Pinpoint the cell where the given text exists, returning its [X, Y] midpoint coordinate. 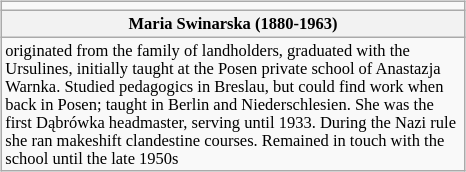
Maria Swinarska (1880-1963) [233, 24]
